Identify which cell holds the provided text, then report its (x, y) central coordinate. 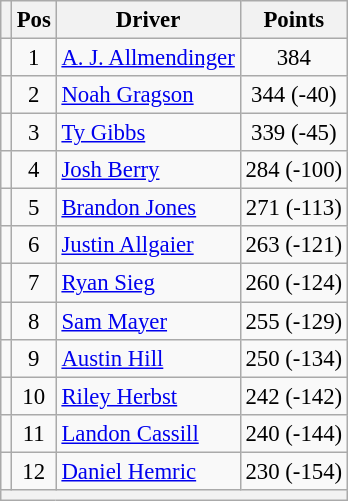
5 (34, 208)
255 (-129) (294, 321)
Riley Herbst (148, 396)
230 (-154) (294, 471)
12 (34, 471)
271 (-113) (294, 208)
A. J. Allmendinger (148, 58)
Pos (34, 20)
Ty Gibbs (148, 133)
Justin Allgaier (148, 245)
250 (-134) (294, 358)
Austin Hill (148, 358)
240 (-144) (294, 433)
260 (-124) (294, 283)
3 (34, 133)
Noah Gragson (148, 95)
Brandon Jones (148, 208)
384 (294, 58)
1 (34, 58)
284 (-100) (294, 170)
Landon Cassill (148, 433)
Driver (148, 20)
4 (34, 170)
9 (34, 358)
Daniel Hemric (148, 471)
Points (294, 20)
263 (-121) (294, 245)
Ryan Sieg (148, 283)
8 (34, 321)
11 (34, 433)
242 (-142) (294, 396)
2 (34, 95)
339 (-45) (294, 133)
Sam Mayer (148, 321)
7 (34, 283)
344 (-40) (294, 95)
6 (34, 245)
Josh Berry (148, 170)
10 (34, 396)
